For the text-containing cell, return its midpoint in (X, Y) coordinate format. 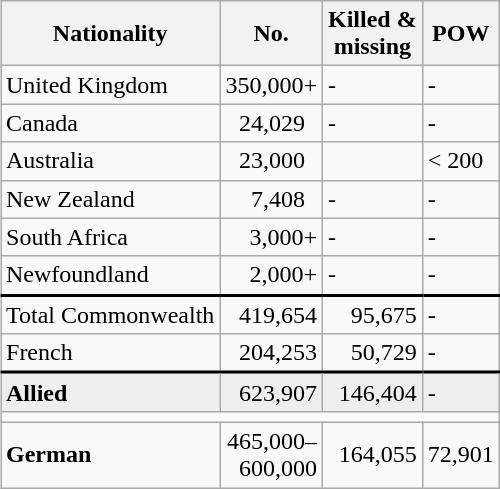
24,029 (272, 123)
Canada (110, 123)
465,000–600,000 (272, 454)
350,000+ (272, 85)
95,675 (372, 314)
No. (272, 34)
164,055 (372, 454)
7,408 (272, 199)
French (110, 354)
< 200 (460, 161)
72,901 (460, 454)
United Kingdom (110, 85)
German (110, 454)
Killed &missing (372, 34)
419,654 (272, 314)
204,253 (272, 354)
146,404 (372, 392)
Newfoundland (110, 276)
Nationality (110, 34)
50,729 (372, 354)
Australia (110, 161)
3,000+ (272, 237)
23,000 (272, 161)
623,907 (272, 392)
Total Commonwealth (110, 314)
New Zealand (110, 199)
POW (460, 34)
South Africa (110, 237)
Allied (110, 392)
2,000+ (272, 276)
